Provide the [x, y] coordinate of the cell's center where the given text is located.  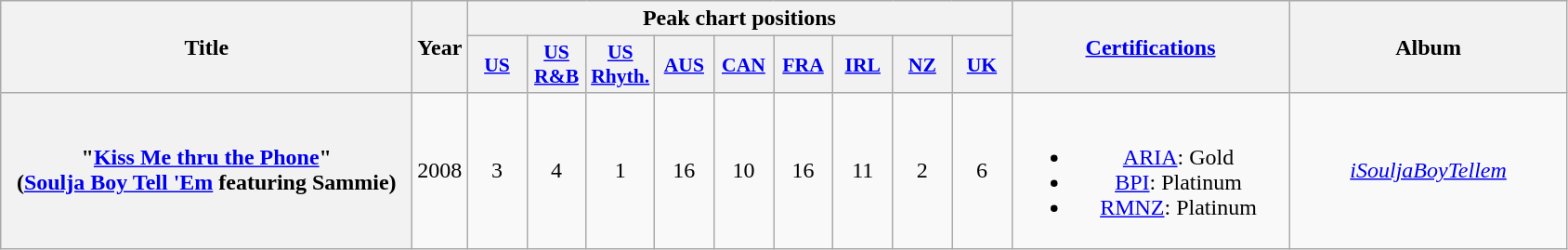
FRA [803, 65]
IRL [863, 65]
USR&B [556, 65]
2 [922, 171]
10 [743, 171]
CAN [743, 65]
Title [206, 46]
ARIA: GoldBPI: PlatinumRMNZ: Platinum [1150, 171]
NZ [922, 65]
Peak chart positions [739, 19]
11 [863, 171]
USRhyth. [621, 65]
6 [982, 171]
2008 [440, 171]
Certifications [1150, 46]
"Kiss Me thru the Phone"(Soulja Boy Tell 'Em featuring Sammie) [206, 171]
4 [556, 171]
1 [621, 171]
Album [1429, 46]
US [497, 65]
iSouljaBoyTellem [1429, 171]
UK [982, 65]
3 [497, 171]
AUS [684, 65]
Year [440, 46]
